Scan for the cell matching the given text and deliver its (X, Y) coordinate at center. 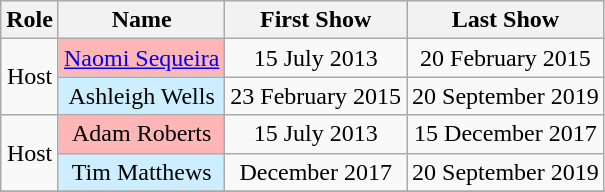
Tim Matthews (141, 172)
December 2017 (316, 172)
Name (141, 20)
20 February 2015 (506, 58)
15 December 2017 (506, 134)
Ashleigh Wells (141, 96)
Role (30, 20)
Naomi Sequeira (141, 58)
Last Show (506, 20)
23 February 2015 (316, 96)
Adam Roberts (141, 134)
First Show (316, 20)
